Identify which cell holds the provided text, then report its (x, y) central coordinate. 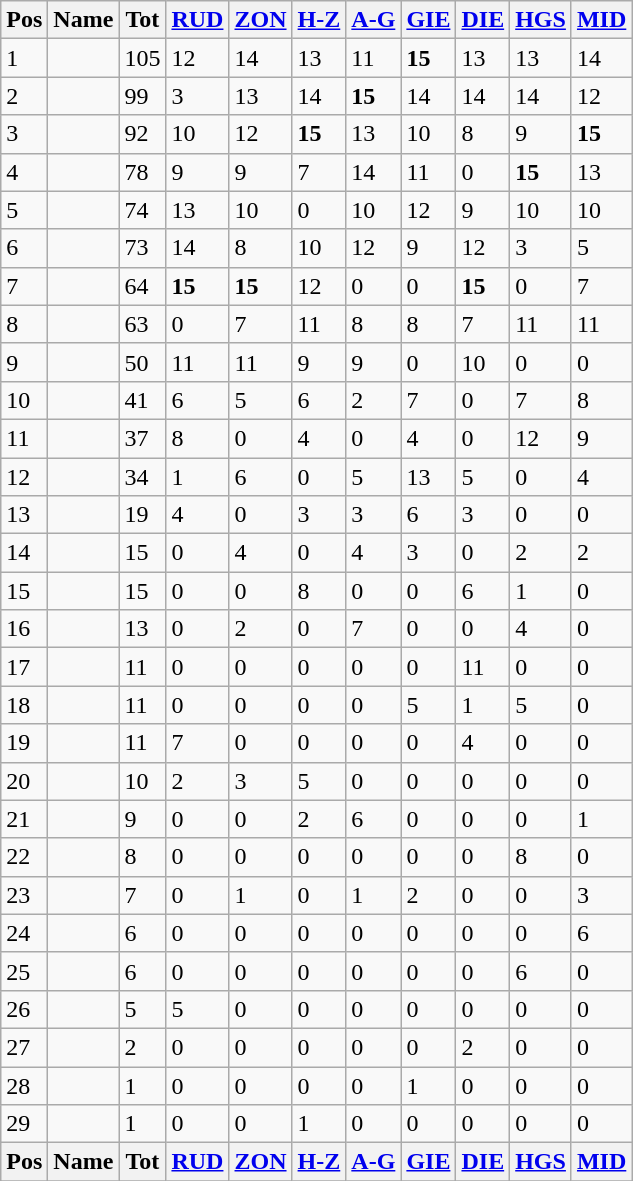
23 (24, 895)
78 (142, 172)
64 (142, 286)
73 (142, 248)
22 (24, 857)
24 (24, 933)
28 (24, 1085)
17 (24, 667)
74 (142, 210)
34 (142, 477)
25 (24, 971)
105 (142, 58)
41 (142, 400)
16 (24, 629)
18 (24, 705)
29 (24, 1124)
99 (142, 96)
50 (142, 362)
92 (142, 134)
26 (24, 1009)
20 (24, 781)
37 (142, 438)
63 (142, 324)
27 (24, 1047)
21 (24, 819)
